Provide the [x, y] coordinate of the cell's center where the given text is located.  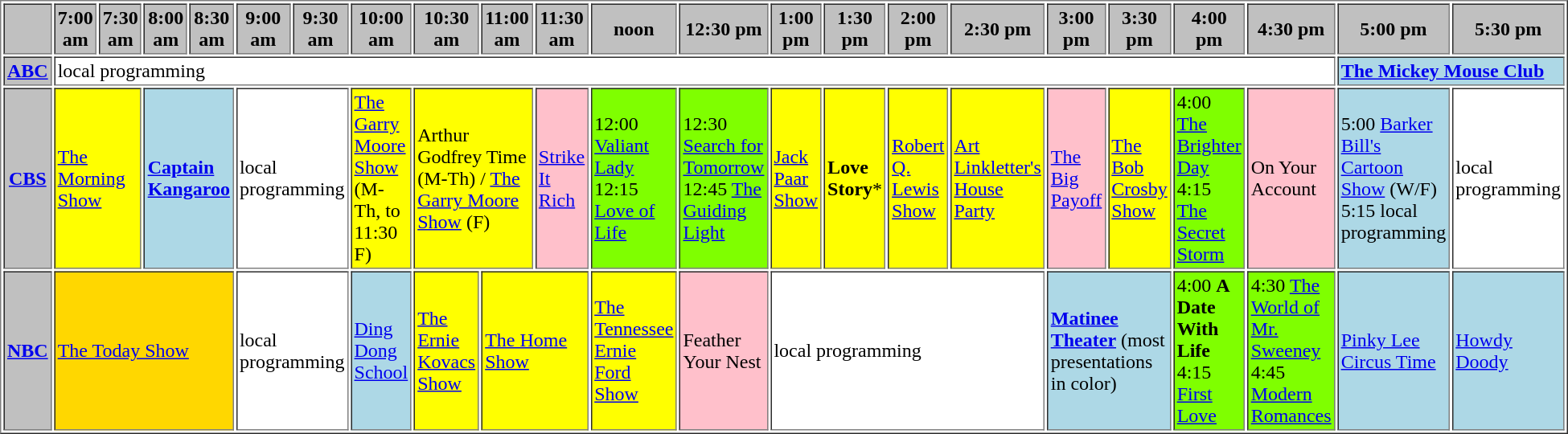
3:00 pm [1076, 29]
The Mickey Mouse Club [1451, 71]
Matinee Theater (most presentations in color) [1109, 351]
noon [634, 29]
Howdy Doody [1508, 351]
The Bob Crosby Show [1139, 178]
Captain Kangaroo [188, 178]
12:30 pm [724, 29]
2:30 pm [997, 29]
Feather Your Nest [724, 351]
4:00 The Brighter Day4:15 The Secret Storm [1209, 178]
11:00 am [507, 29]
Strike It Rich [561, 178]
8:30 am [211, 29]
CBS [27, 178]
7:30 am [121, 29]
NBC [27, 351]
4:30 pm [1291, 29]
4:30 The World of Mr. Sweeney4:45 Modern Romances [1291, 351]
5:00 Barker Bill's Cartoon Show (W/F)5:15 local programming [1394, 178]
The Morning Show [98, 178]
9:00 am [263, 29]
The Today Show [143, 351]
11:30 am [561, 29]
4:00 A Date With Life4:15 First Love [1209, 351]
5:00 pm [1394, 29]
9:30 am [320, 29]
10:00 am [381, 29]
3:30 pm [1139, 29]
On Your Account [1291, 178]
10:30 am [447, 29]
5:30 pm [1508, 29]
1:30 pm [856, 29]
Arthur Godfrey Time (M-Th) / The Garry Moore Show (F) [474, 178]
2:00 pm [918, 29]
12:30 Search for Tomorrow12:45 The Guiding Light [724, 178]
The Ernie Kovacs Show [447, 351]
The Tennessee Ernie Ford Show [634, 351]
Jack Paar Show [796, 178]
Ding Dong School [381, 351]
12:00 Valiant Lady12:15 Love of Life [634, 178]
Art Linkletter's House Party [997, 178]
7:00 am [76, 29]
The Big Payoff [1076, 178]
Pinky Lee Circus Time [1394, 351]
1:00 pm [796, 29]
Love Story* [856, 178]
The Home Show [536, 351]
4:00 pm [1209, 29]
8:00 am [166, 29]
ABC [27, 71]
The Garry Moore Show (M-Th, to 11:30 F) [381, 178]
Robert Q. Lewis Show [918, 178]
